Return [X, Y] of the center of cell containing provided text 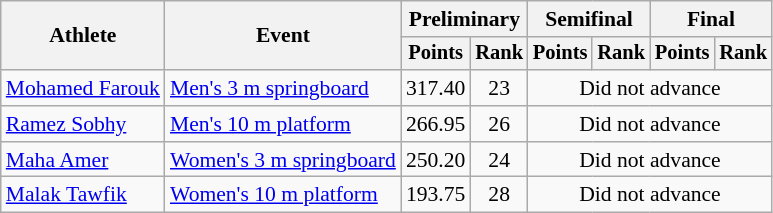
250.20 [436, 160]
Final [711, 19]
Mohamed Farouk [83, 88]
Athlete [83, 36]
317.40 [436, 88]
Women's 10 m platform [283, 195]
Ramez Sobhy [83, 124]
Malak Tawfik [83, 195]
Women's 3 m springboard [283, 160]
266.95 [436, 124]
193.75 [436, 195]
Semifinal [589, 19]
Men's 10 m platform [283, 124]
24 [499, 160]
Men's 3 m springboard [283, 88]
Maha Amer [83, 160]
Event [283, 36]
26 [499, 124]
28 [499, 195]
Preliminary [464, 19]
23 [499, 88]
